Determine the (x, y) coordinate at the center of the cell enclosing the given text.  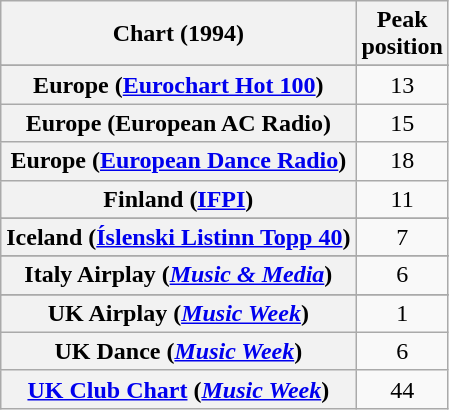
18 (402, 161)
11 (402, 199)
Europe (European Dance Radio) (178, 161)
Chart (1994) (178, 34)
Finland (IFPI) (178, 199)
UK Airplay (Music Week) (178, 313)
Peakposition (402, 34)
44 (402, 389)
Europe (Eurochart Hot 100) (178, 85)
UK Dance (Music Week) (178, 351)
7 (402, 237)
Iceland (Íslenski Listinn Topp 40) (178, 237)
UK Club Chart (Music Week) (178, 389)
1 (402, 313)
15 (402, 123)
13 (402, 85)
Italy Airplay (Music & Media) (178, 275)
Europe (European AC Radio) (178, 123)
